Pinpoint the cell where the given text exists, returning its (x, y) midpoint coordinate. 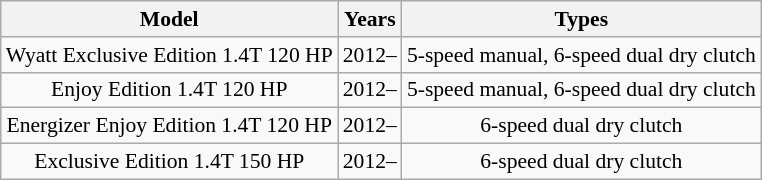
Exclusive Edition 1.4T 150 HP (170, 162)
Energizer Enjoy Edition 1.4T 120 HP (170, 126)
Wyatt Exclusive Edition 1.4T 120 HP (170, 55)
Enjoy Edition 1.4T 120 HP (170, 90)
Model (170, 19)
Types (582, 19)
Years (370, 19)
